Capture the cell that displays the provided text and extract its [X, Y] central coordinate. 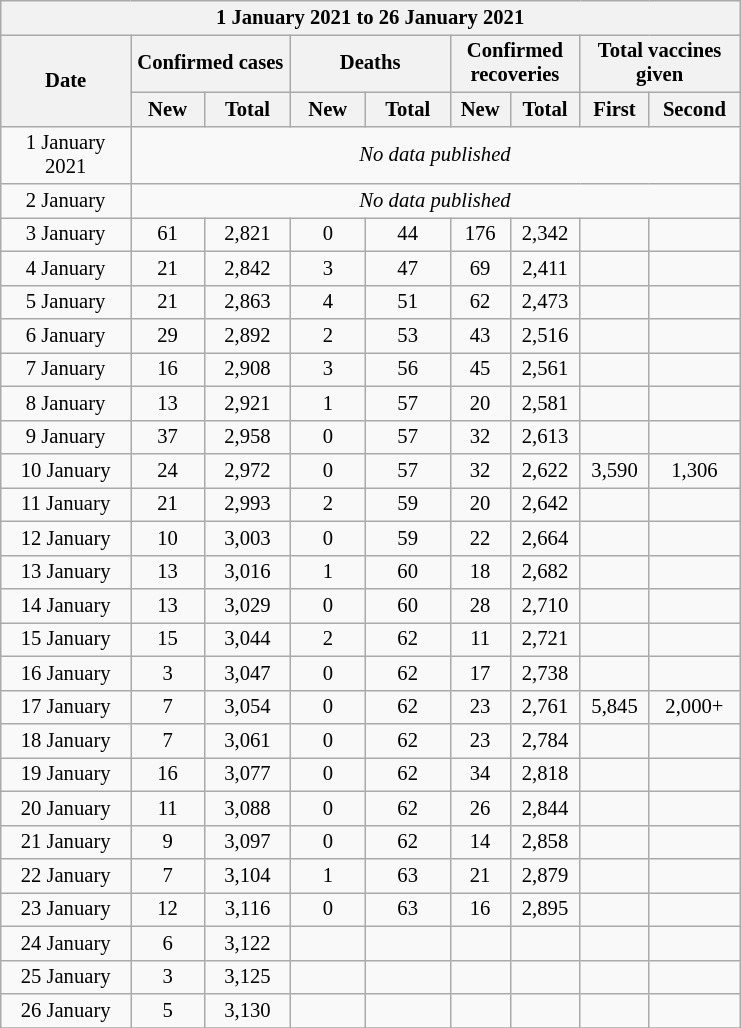
22 January [66, 875]
11 January [66, 504]
19 January [66, 774]
2,895 [544, 909]
3,061 [248, 741]
17 January [66, 707]
3,077 [248, 774]
12 January [66, 538]
3,097 [248, 842]
44 [408, 234]
Second [694, 109]
26 [480, 808]
45 [480, 369]
Deaths [370, 63]
2,516 [544, 335]
6 [167, 943]
15 January [66, 639]
5,845 [615, 707]
3,044 [248, 639]
2,664 [544, 538]
24 January [66, 943]
2,642 [544, 504]
Date [66, 80]
3,088 [248, 808]
8 January [66, 403]
3,116 [248, 909]
2,473 [544, 302]
10 January [66, 471]
2,682 [544, 572]
14 [480, 842]
29 [167, 335]
37 [167, 437]
3,590 [615, 471]
2,710 [544, 605]
53 [408, 335]
Total vaccines given [660, 63]
7 January [66, 369]
3,047 [248, 673]
17 [480, 673]
25 January [66, 977]
15 [167, 639]
23 January [66, 909]
2,921 [248, 403]
2,761 [544, 707]
56 [408, 369]
2,581 [544, 403]
176 [480, 234]
34 [480, 774]
20 January [66, 808]
2,784 [544, 741]
First [615, 109]
2,613 [544, 437]
3,029 [248, 605]
9 [167, 842]
18 January [66, 741]
13 January [66, 572]
2,342 [544, 234]
3,016 [248, 572]
12 [167, 909]
2,622 [544, 471]
2 January [66, 201]
2,721 [544, 639]
51 [408, 302]
2,863 [248, 302]
2,958 [248, 437]
3,125 [248, 977]
2,972 [248, 471]
2,000+ [694, 707]
28 [480, 605]
10 [167, 538]
61 [167, 234]
24 [167, 471]
Confirmed recoveries [515, 63]
3,003 [248, 538]
2,821 [248, 234]
2,908 [248, 369]
3,122 [248, 943]
4 January [66, 268]
2,844 [544, 808]
14 January [66, 605]
1 January 2021 [66, 155]
2,879 [544, 875]
22 [480, 538]
18 [480, 572]
16 January [66, 673]
9 January [66, 437]
2,842 [248, 268]
6 January [66, 335]
2,411 [544, 268]
Confirmed cases [210, 63]
2,818 [544, 774]
3,104 [248, 875]
2,993 [248, 504]
3,130 [248, 1011]
1 January 2021 to 26 January 2021 [370, 17]
4 [328, 302]
47 [408, 268]
5 [167, 1011]
3,054 [248, 707]
2,561 [544, 369]
2,892 [248, 335]
2,738 [544, 673]
3 January [66, 234]
43 [480, 335]
26 January [66, 1011]
1,306 [694, 471]
5 January [66, 302]
21 January [66, 842]
69 [480, 268]
2,858 [544, 842]
